Pinpoint the cell where the given text exists, returning its [X, Y] midpoint coordinate. 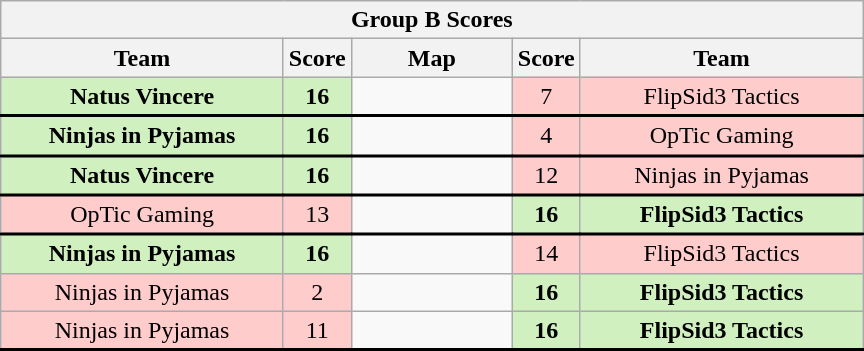
Map [432, 58]
7 [546, 96]
4 [546, 136]
2 [317, 292]
13 [317, 215]
11 [317, 330]
12 [546, 175]
14 [546, 254]
Group B Scores [432, 20]
